Search for the cell housing the specified text and yield its [x, y] center coordinate. 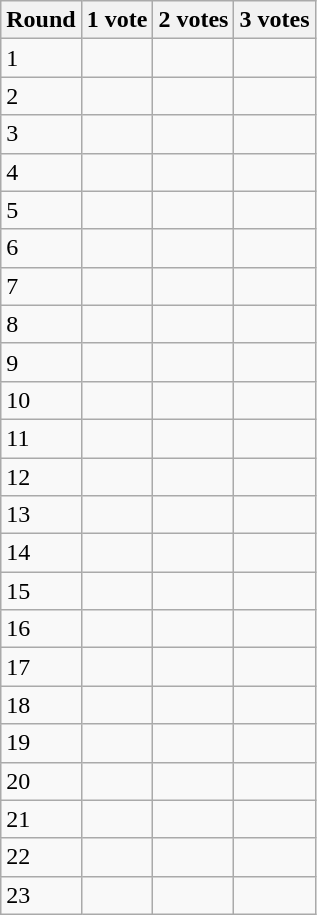
16 [41, 629]
19 [41, 743]
12 [41, 477]
20 [41, 781]
22 [41, 857]
1 vote [117, 20]
3 votes [274, 20]
17 [41, 667]
5 [41, 210]
Round [41, 20]
15 [41, 591]
8 [41, 324]
4 [41, 172]
10 [41, 400]
2 [41, 96]
13 [41, 515]
3 [41, 134]
14 [41, 553]
21 [41, 819]
23 [41, 895]
11 [41, 438]
1 [41, 58]
18 [41, 705]
7 [41, 286]
6 [41, 248]
9 [41, 362]
2 votes [194, 20]
